Return the (x, y) coordinate for the center point of the cell that contains the specified text.  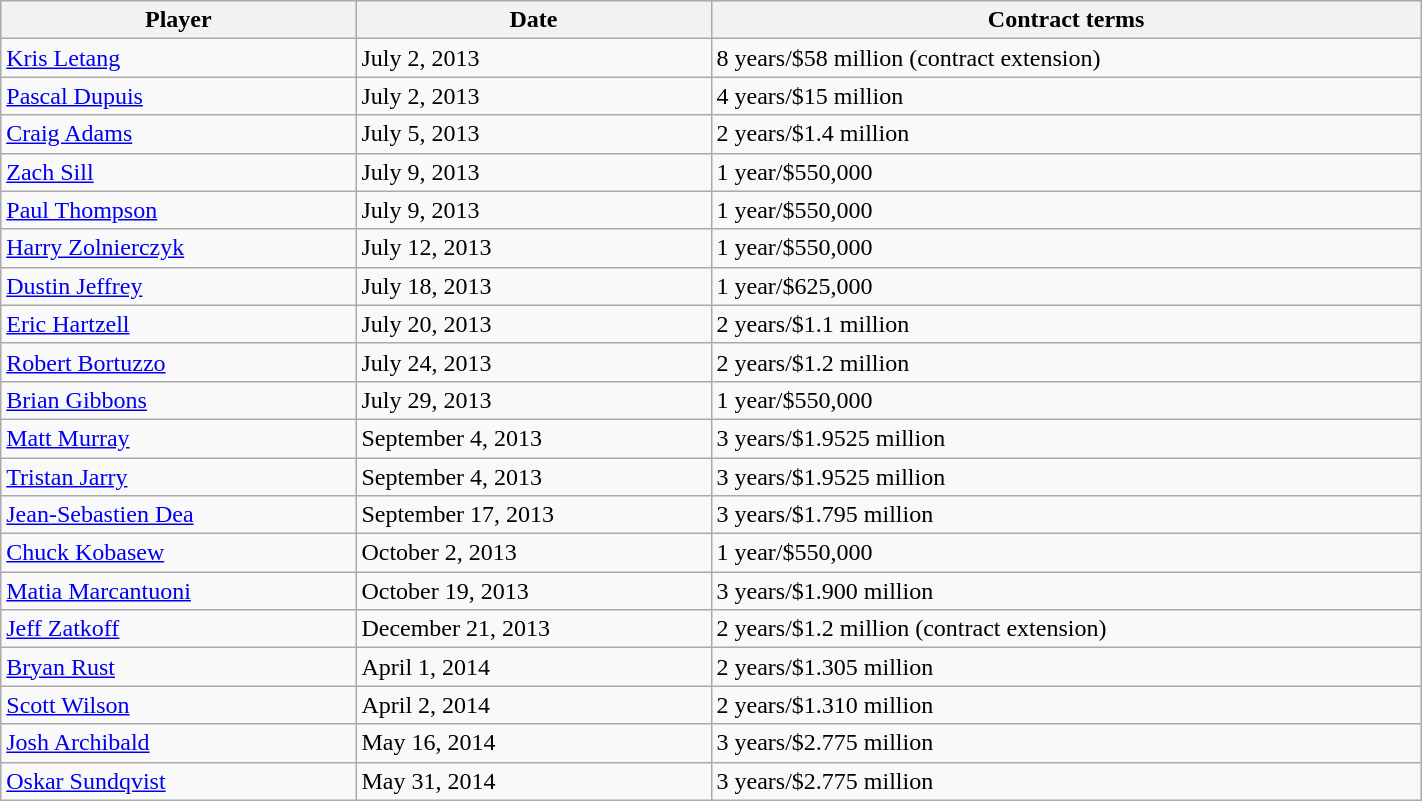
Chuck Kobasew (178, 553)
Robert Bortuzzo (178, 362)
Harry Zolnierczyk (178, 248)
1 year/$625,000 (1066, 286)
Player (178, 20)
4 years/$15 million (1066, 96)
2 years/$1.1 million (1066, 324)
Pascal Dupuis (178, 96)
May 31, 2014 (534, 781)
Matt Murray (178, 438)
3 years/$1.795 million (1066, 515)
July 12, 2013 (534, 248)
April 2, 2014 (534, 705)
Scott Wilson (178, 705)
July 20, 2013 (534, 324)
Matia Marcantuoni (178, 591)
Eric Hartzell (178, 324)
May 16, 2014 (534, 743)
2 years/$1.305 million (1066, 667)
2 years/$1.4 million (1066, 134)
Zach Sill (178, 172)
Contract terms (1066, 20)
2 years/$1.310 million (1066, 705)
December 21, 2013 (534, 629)
2 years/$1.2 million (contract extension) (1066, 629)
Brian Gibbons (178, 400)
October 19, 2013 (534, 591)
July 29, 2013 (534, 400)
Jeff Zatkoff (178, 629)
Kris Letang (178, 58)
Paul Thompson (178, 210)
September 17, 2013 (534, 515)
Bryan Rust (178, 667)
Jean-Sebastien Dea (178, 515)
3 years/$1.900 million (1066, 591)
July 18, 2013 (534, 286)
8 years/$58 million (contract extension) (1066, 58)
October 2, 2013 (534, 553)
Craig Adams (178, 134)
Dustin Jeffrey (178, 286)
Tristan Jarry (178, 477)
July 5, 2013 (534, 134)
July 24, 2013 (534, 362)
Oskar Sundqvist (178, 781)
April 1, 2014 (534, 667)
Date (534, 20)
Josh Archibald (178, 743)
2 years/$1.2 million (1066, 362)
